Identify which cell holds the provided text, then report its [x, y] central coordinate. 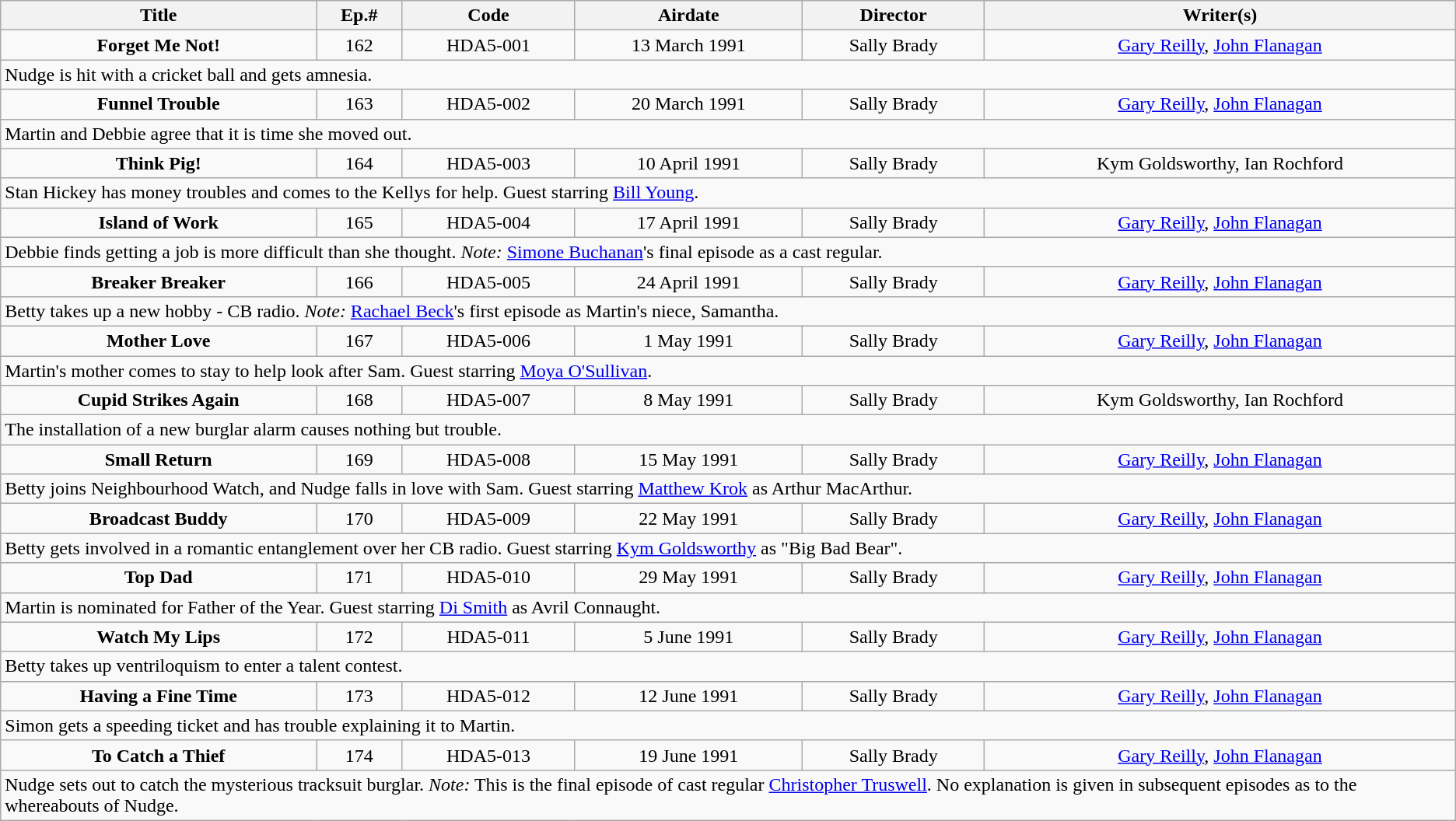
29 May 1991 [689, 578]
Nudge is hit with a cricket ball and gets amnesia. [728, 75]
Director [894, 16]
Watch My Lips [159, 637]
Debbie finds getting a job is more difficult than she thought. Note: Simone Buchanan's final episode as a cast regular. [728, 252]
Ep.# [359, 16]
169 [359, 459]
Small Return [159, 459]
19 June 1991 [689, 755]
Having a Fine Time [159, 696]
Forget Me Not! [159, 45]
Simon gets a speeding ticket and has trouble explaining it to Martin. [728, 725]
164 [359, 163]
162 [359, 45]
163 [359, 104]
17 April 1991 [689, 222]
8 May 1991 [689, 400]
Think Pig! [159, 163]
5 June 1991 [689, 637]
Airdate [689, 16]
To Catch a Thief [159, 755]
167 [359, 341]
Code [488, 16]
HDA5-001 [488, 45]
Mother Love [159, 341]
HDA5-004 [488, 222]
20 March 1991 [689, 104]
HDA5-005 [488, 281]
The installation of a new burglar alarm causes nothing but trouble. [728, 430]
HDA5-013 [488, 755]
Breaker Breaker [159, 281]
Betty joins Neighbourhood Watch, and Nudge falls in love with Sam. Guest starring Matthew Krok as Arthur MacArthur. [728, 489]
HDA5-010 [488, 578]
Island of Work [159, 222]
Betty gets involved in a romantic entanglement over her CB radio. Guest starring Kym Goldsworthy as "Big Bad Bear". [728, 548]
Betty takes up a new hobby - CB radio. Note: Rachael Beck's first episode as Martin's niece, Samantha. [728, 311]
15 May 1991 [689, 459]
HDA5-002 [488, 104]
HDA5-012 [488, 696]
Cupid Strikes Again [159, 400]
HDA5-008 [488, 459]
Funnel Trouble [159, 104]
22 May 1991 [689, 519]
13 March 1991 [689, 45]
173 [359, 696]
Stan Hickey has money troubles and comes to the Kellys for help. Guest starring Bill Young. [728, 193]
166 [359, 281]
168 [359, 400]
HDA5-007 [488, 400]
1 May 1991 [689, 341]
10 April 1991 [689, 163]
Martin's mother comes to stay to help look after Sam. Guest starring Moya O'Sullivan. [728, 371]
Writer(s) [1220, 16]
Betty takes up ventriloquism to enter a talent contest. [728, 666]
Martin and Debbie agree that it is time she moved out. [728, 134]
HDA5-006 [488, 341]
HDA5-003 [488, 163]
Broadcast Buddy [159, 519]
165 [359, 222]
12 June 1991 [689, 696]
171 [359, 578]
172 [359, 637]
HDA5-009 [488, 519]
170 [359, 519]
HDA5-011 [488, 637]
Top Dad [159, 578]
Title [159, 16]
24 April 1991 [689, 281]
Martin is nominated for Father of the Year. Guest starring Di Smith as Avril Connaught. [728, 607]
174 [359, 755]
